Detect which cell encompasses the target text, then output its [x, y] center coordinate. 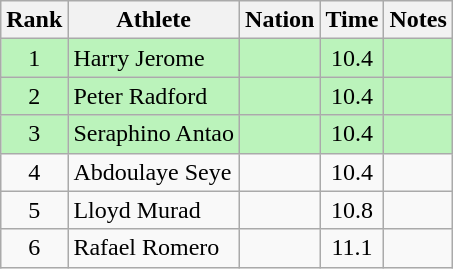
Athlete [154, 20]
Rafael Romero [154, 248]
Notes [418, 20]
6 [34, 248]
5 [34, 210]
3 [34, 134]
11.1 [352, 248]
4 [34, 172]
Seraphino Antao [154, 134]
1 [34, 58]
10.8 [352, 210]
Peter Radford [154, 96]
Time [352, 20]
Lloyd Murad [154, 210]
Rank [34, 20]
Abdoulaye Seye [154, 172]
Nation [280, 20]
Harry Jerome [154, 58]
2 [34, 96]
